For the text-containing cell, return its midpoint in (x, y) coordinate format. 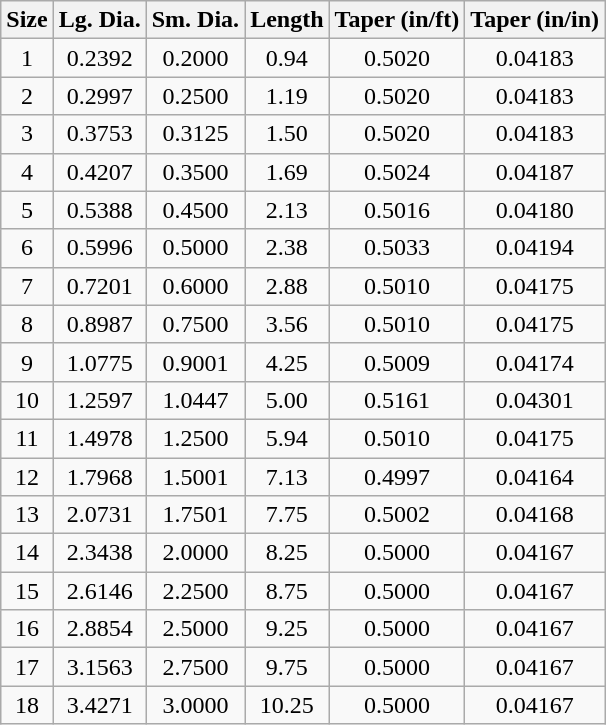
1.7501 (195, 515)
2.0000 (195, 553)
2.5000 (195, 629)
3.56 (287, 324)
0.2997 (100, 96)
0.2392 (100, 58)
13 (27, 515)
1 (27, 58)
0.04194 (535, 248)
Length (287, 20)
0.5033 (397, 248)
3.0000 (195, 705)
3.4271 (100, 705)
4 (27, 172)
1.2500 (195, 438)
1.50 (287, 134)
0.5002 (397, 515)
5 (27, 210)
1.5001 (195, 477)
0.5024 (397, 172)
Taper (in/ft) (397, 20)
1.2597 (100, 400)
8.25 (287, 553)
8.75 (287, 591)
1.69 (287, 172)
9.25 (287, 629)
3.1563 (100, 667)
0.3753 (100, 134)
16 (27, 629)
0.04187 (535, 172)
2.2500 (195, 591)
1.4978 (100, 438)
1.0447 (195, 400)
2.0731 (100, 515)
5.94 (287, 438)
0.5996 (100, 248)
9.75 (287, 667)
0.9001 (195, 362)
0.7500 (195, 324)
6 (27, 248)
Lg. Dia. (100, 20)
11 (27, 438)
12 (27, 477)
10 (27, 400)
2.7500 (195, 667)
0.2500 (195, 96)
0.5388 (100, 210)
3 (27, 134)
1.19 (287, 96)
0.04174 (535, 362)
7.75 (287, 515)
7 (27, 286)
0.94 (287, 58)
0.6000 (195, 286)
5.00 (287, 400)
0.3125 (195, 134)
0.5009 (397, 362)
0.5161 (397, 400)
2.3438 (100, 553)
9 (27, 362)
0.7201 (100, 286)
0.5016 (397, 210)
0.2000 (195, 58)
18 (27, 705)
2.13 (287, 210)
Size (27, 20)
2.38 (287, 248)
2 (27, 96)
15 (27, 591)
0.4500 (195, 210)
10.25 (287, 705)
0.04164 (535, 477)
0.04168 (535, 515)
7.13 (287, 477)
8 (27, 324)
0.04180 (535, 210)
2.88 (287, 286)
0.8987 (100, 324)
0.04301 (535, 400)
0.3500 (195, 172)
17 (27, 667)
Sm. Dia. (195, 20)
0.4997 (397, 477)
1.0775 (100, 362)
2.6146 (100, 591)
2.8854 (100, 629)
1.7968 (100, 477)
0.4207 (100, 172)
14 (27, 553)
4.25 (287, 362)
Taper (in/in) (535, 20)
